Detect which cell encompasses the target text, then output its [X, Y] center coordinate. 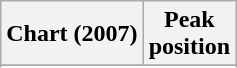
Peakposition [189, 34]
Chart (2007) [72, 34]
